Extract the [x, y] coordinate from the center of the cell holding the provided text.  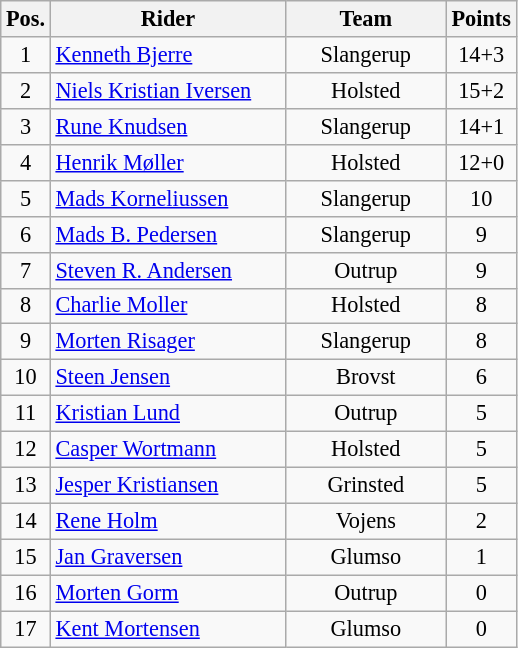
Mads B. Pedersen [168, 234]
Kent Mortensen [168, 629]
12+0 [481, 162]
3 [26, 126]
11 [26, 414]
14+3 [481, 55]
Rene Holm [168, 521]
Vojens [366, 521]
14+1 [481, 126]
Kristian Lund [168, 414]
15 [26, 557]
Points [481, 19]
Mads Korneliussen [168, 198]
Casper Wortmann [168, 450]
Rune Knudsen [168, 126]
Henrik Møller [168, 162]
12 [26, 450]
Niels Kristian Iversen [168, 90]
Morten Gorm [168, 593]
14 [26, 521]
Grinsted [366, 485]
Jesper Kristiansen [168, 485]
Steven R. Andersen [168, 270]
Pos. [26, 19]
Jan Graversen [168, 557]
Team [366, 19]
15+2 [481, 90]
4 [26, 162]
Rider [168, 19]
Brovst [366, 378]
16 [26, 593]
13 [26, 485]
17 [26, 629]
Kenneth Bjerre [168, 55]
Steen Jensen [168, 378]
Morten Risager [168, 342]
7 [26, 270]
Charlie Moller [168, 306]
